Identify which cell holds the provided text, then report its [x, y] central coordinate. 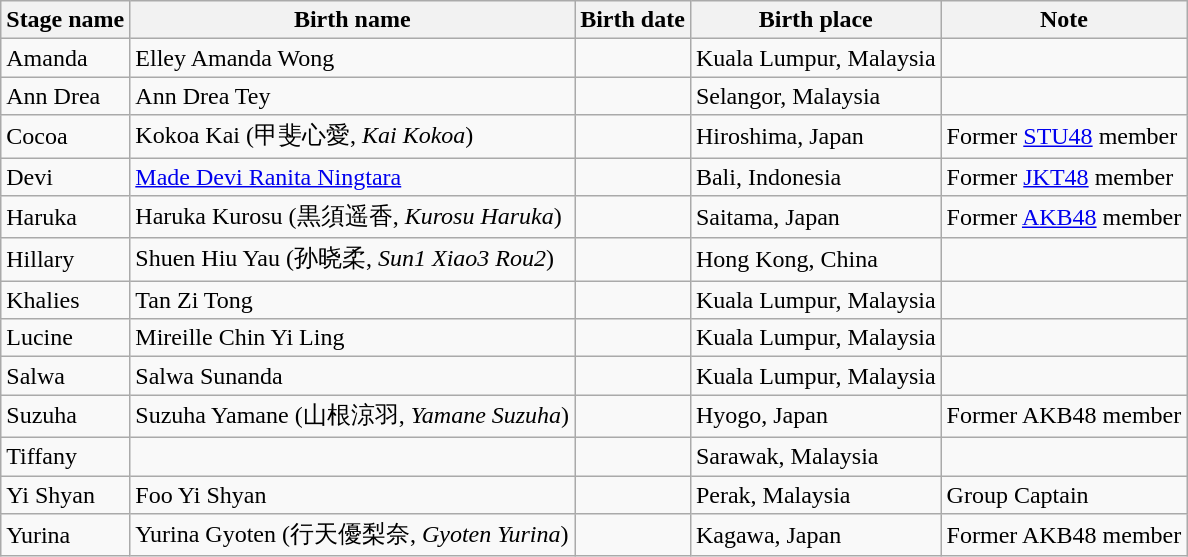
Devi [66, 177]
Suzuha [66, 416]
Yurina [66, 536]
Hiroshima, Japan [816, 136]
Stage name [66, 20]
Tan Zi Tong [352, 300]
Former STU48 member [1064, 136]
Former JKT48 member [1064, 177]
Group Captain [1064, 495]
Tiffany [66, 456]
Elley Amanda Wong [352, 58]
Shuen Hiu Yau (孙晓柔, Sun1 Xiao3 Rou2) [352, 260]
Bali, Indonesia [816, 177]
Amanda [66, 58]
Salwa Sunanda [352, 376]
Haruka [66, 218]
Kagawa, Japan [816, 536]
Birth date [633, 20]
Made Devi Ranita Ningtara [352, 177]
Birth name [352, 20]
Lucine [66, 338]
Salwa [66, 376]
Ann Drea [66, 96]
Hillary [66, 260]
Selangor, Malaysia [816, 96]
Foo Yi Shyan [352, 495]
Saitama, Japan [816, 218]
Ann Drea Tey [352, 96]
Sarawak, Malaysia [816, 456]
Cocoa [66, 136]
Note [1064, 20]
Perak, Malaysia [816, 495]
Khalies [66, 300]
Birth place [816, 20]
Suzuha Yamane (山根涼羽, Yamane Suzuha) [352, 416]
Mireille Chin Yi Ling [352, 338]
Kokoa Kai (甲斐心愛, Kai Kokoa) [352, 136]
Yurina Gyoten (行天優梨奈, Gyoten Yurina) [352, 536]
Hong Kong, China [816, 260]
Haruka Kurosu (黒須遥香, Kurosu Haruka) [352, 218]
Hyogo, Japan [816, 416]
Yi Shyan [66, 495]
